Return [X, Y] of the center of cell containing provided text 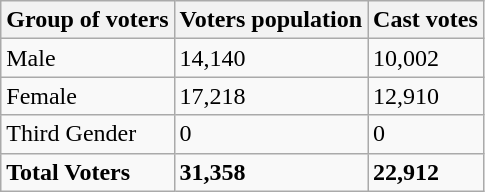
17,218 [271, 96]
Cast votes [426, 20]
Group of voters [88, 20]
Voters population [271, 20]
Male [88, 58]
Total Voters [88, 172]
Female [88, 96]
14,140 [271, 58]
12,910 [426, 96]
22,912 [426, 172]
Third Gender [88, 134]
31,358 [271, 172]
10,002 [426, 58]
